Pinpoint the cell where the given text exists, returning its (x, y) midpoint coordinate. 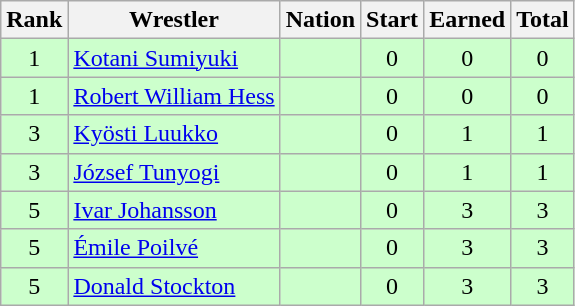
Kotani Sumiyuki (174, 58)
Émile Poilvé (174, 248)
Wrestler (174, 20)
Kyösti Luukko (174, 134)
Start (392, 20)
Total (543, 20)
Robert William Hess (174, 96)
Rank (34, 20)
Ivar Johansson (174, 210)
Earned (468, 20)
Donald Stockton (174, 286)
József Tunyogi (174, 172)
Nation (320, 20)
